Output the (X, Y) coordinate of the center of the cell containing the given text.  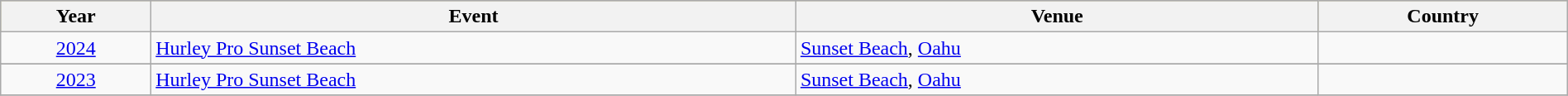
Country (1442, 17)
Venue (1057, 17)
Year (76, 17)
2023 (76, 79)
Event (474, 17)
2024 (76, 48)
